Search for the cell housing the specified text and yield its (x, y) center coordinate. 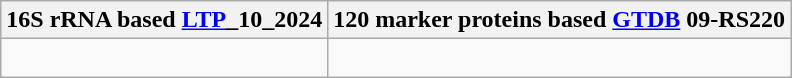
120 marker proteins based GTDB 09-RS220 (560, 20)
16S rRNA based LTP_10_2024 (164, 20)
